Output the (X, Y) coordinate of the center of the cell containing the given text.  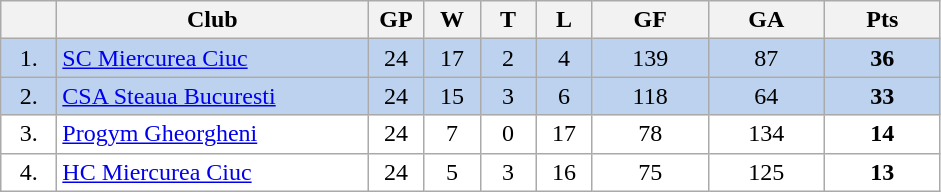
Progym Gheorgheni (212, 134)
5 (452, 172)
L (564, 20)
2 (508, 58)
87 (766, 58)
3. (29, 134)
0 (508, 134)
134 (766, 134)
GP (396, 20)
36 (882, 58)
2. (29, 96)
1. (29, 58)
W (452, 20)
6 (564, 96)
16 (564, 172)
CSA Steaua Bucuresti (212, 96)
HC Miercurea Ciuc (212, 172)
139 (650, 58)
14 (882, 134)
78 (650, 134)
Club (212, 20)
GA (766, 20)
T (508, 20)
15 (452, 96)
Pts (882, 20)
75 (650, 172)
33 (882, 96)
13 (882, 172)
7 (452, 134)
SC Miercurea Ciuc (212, 58)
118 (650, 96)
125 (766, 172)
64 (766, 96)
4 (564, 58)
GF (650, 20)
4. (29, 172)
